Detect which cell encompasses the target text, then output its (X, Y) center coordinate. 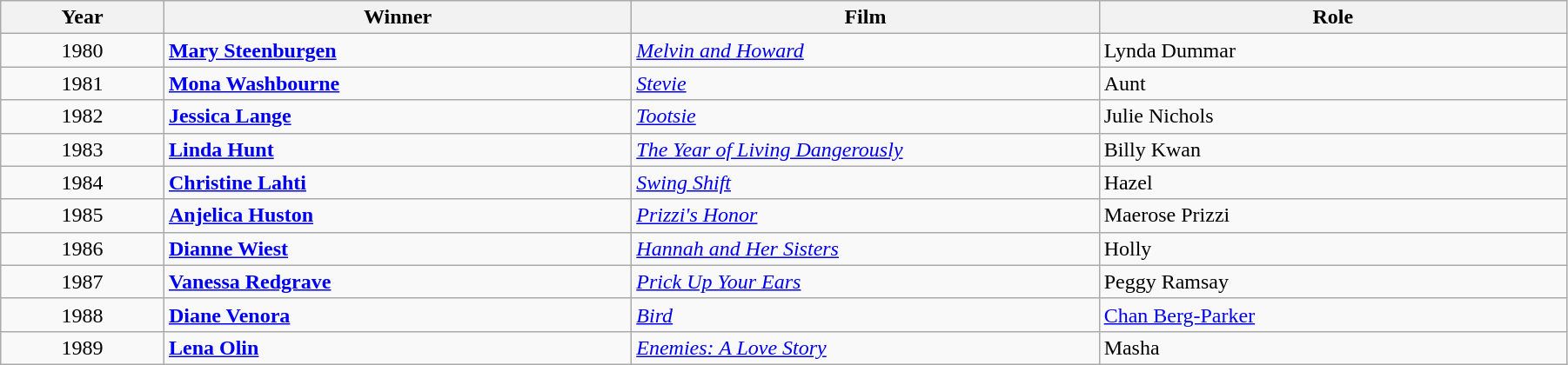
Masha (1333, 348)
Role (1333, 17)
1981 (83, 83)
Year (83, 17)
Aunt (1333, 83)
Vanessa Redgrave (397, 282)
Enemies: A Love Story (865, 348)
Melvin and Howard (865, 50)
1982 (83, 116)
Mary Steenburgen (397, 50)
Peggy Ramsay (1333, 282)
Lynda Dummar (1333, 50)
Swing Shift (865, 182)
1988 (83, 315)
Holly (1333, 249)
Julie Nichols (1333, 116)
Billy Kwan (1333, 149)
Christine Lahti (397, 182)
1989 (83, 348)
Anjelica Huston (397, 216)
Lena Olin (397, 348)
1983 (83, 149)
Stevie (865, 83)
Tootsie (865, 116)
Diane Venora (397, 315)
Dianne Wiest (397, 249)
Maerose Prizzi (1333, 216)
1984 (83, 182)
Prick Up Your Ears (865, 282)
Jessica Lange (397, 116)
Film (865, 17)
Mona Washbourne (397, 83)
Winner (397, 17)
The Year of Living Dangerously (865, 149)
1986 (83, 249)
1980 (83, 50)
Hannah and Her Sisters (865, 249)
Linda Hunt (397, 149)
Bird (865, 315)
Chan Berg-Parker (1333, 315)
Prizzi's Honor (865, 216)
1987 (83, 282)
1985 (83, 216)
Hazel (1333, 182)
